For the text-containing cell, return its midpoint in [X, Y] coordinate format. 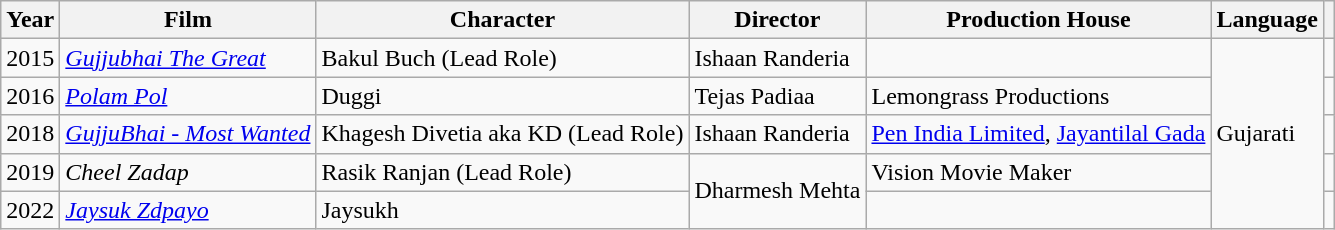
Cheel Zadap [188, 172]
GujjuBhai - Most Wanted [188, 134]
Lemongrass Productions [1038, 96]
Gujarati [1267, 134]
Dharmesh Mehta [778, 191]
Jaysukh [502, 210]
Jaysuk Zdpayo [188, 210]
Language [1267, 20]
Khagesh Divetia aka KD (Lead Role) [502, 134]
2019 [30, 172]
Bakul Buch (Lead Role) [502, 58]
Vision Movie Maker [1038, 172]
Production House [1038, 20]
Rasik Ranjan (Lead Role) [502, 172]
Gujjubhai The Great [188, 58]
2018 [30, 134]
Pen India Limited, Jayantilal Gada [1038, 134]
2016 [30, 96]
Duggi [502, 96]
Director [778, 20]
Year [30, 20]
Polam Pol [188, 96]
Tejas Padiaa [778, 96]
Film [188, 20]
2015 [30, 58]
Character [502, 20]
2022 [30, 210]
